Extract the [X, Y] coordinate from the center of the cell holding the provided text.  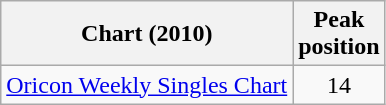
14 [339, 85]
Oricon Weekly Singles Chart [147, 85]
Peakposition [339, 34]
Chart (2010) [147, 34]
